Extract the (X, Y) coordinate from the center of the cell holding the provided text.  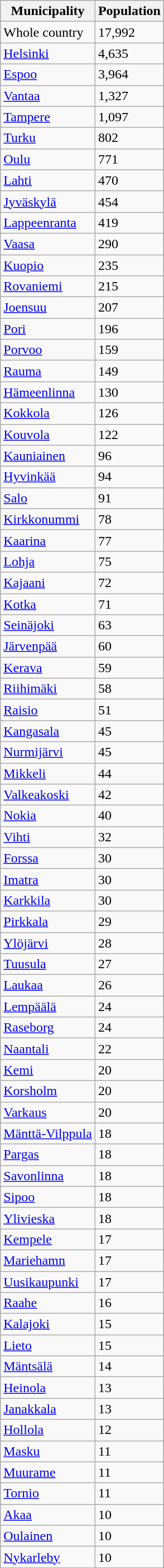
Mäntsälä (48, 1367)
Kokkola (48, 413)
Raseborg (48, 1028)
72 (129, 583)
77 (129, 540)
63 (129, 625)
Porvoo (48, 350)
Whole country (48, 32)
Ylöjärvi (48, 943)
Rovaniemi (48, 287)
Heinola (48, 1388)
Imatra (48, 879)
14 (129, 1367)
Mänttä-Vilppula (48, 1133)
Kalajoki (48, 1324)
Vihti (48, 837)
Oulu (48, 159)
Hyvinkää (48, 477)
Joensuu (48, 308)
42 (129, 795)
Municipality (48, 11)
Hämeenlinna (48, 392)
149 (129, 371)
78 (129, 519)
Kotka (48, 604)
51 (129, 710)
215 (129, 287)
Savonlinna (48, 1176)
Pori (48, 329)
Nurmijärvi (48, 752)
454 (129, 201)
29 (129, 921)
Rauma (48, 371)
Riihimäki (48, 689)
Naantali (48, 1049)
Kangasala (48, 731)
Population (129, 11)
Raahe (48, 1303)
Tornio (48, 1493)
Forssa (48, 858)
71 (129, 604)
Turku (48, 138)
Kempele (48, 1239)
16 (129, 1303)
419 (129, 223)
60 (129, 647)
Lohja (48, 561)
Järvenpää (48, 647)
4,635 (129, 53)
Kajaani (48, 583)
Kemi (48, 1070)
1,327 (129, 96)
Lahti (48, 180)
Mikkeli (48, 773)
12 (129, 1430)
Vaasa (48, 244)
Kouvola (48, 435)
122 (129, 435)
28 (129, 943)
Ylivieska (48, 1218)
Janakkala (48, 1409)
17,992 (129, 32)
159 (129, 350)
94 (129, 477)
Espoo (48, 75)
Seinäjoki (48, 625)
91 (129, 498)
Akaa (48, 1515)
126 (129, 413)
Laukaa (48, 985)
Varkaus (48, 1112)
Raisio (48, 710)
802 (129, 138)
Nykarleby (48, 1557)
22 (129, 1049)
Uusikaupunki (48, 1281)
1,097 (129, 117)
Oulainen (48, 1536)
Kauniainen (48, 456)
44 (129, 773)
Kaarina (48, 540)
Salo (48, 498)
Pargas (48, 1155)
Helsinki (48, 53)
58 (129, 689)
59 (129, 668)
Pirkkala (48, 921)
Korsholm (48, 1091)
27 (129, 964)
Lappeenranta (48, 223)
Lempäälä (48, 1007)
Masku (48, 1451)
Lieto (48, 1345)
Kirkkonummi (48, 519)
130 (129, 392)
Mariehamn (48, 1260)
26 (129, 985)
Kuopio (48, 265)
Tuusula (48, 964)
Sipoo (48, 1197)
Muurame (48, 1472)
771 (129, 159)
Tampere (48, 117)
235 (129, 265)
470 (129, 180)
Karkkila (48, 900)
207 (129, 308)
290 (129, 244)
Hollola (48, 1430)
Nokia (48, 816)
3,964 (129, 75)
96 (129, 456)
40 (129, 816)
75 (129, 561)
32 (129, 837)
Valkeakoski (48, 795)
196 (129, 329)
Kerava (48, 668)
Jyväskylä (48, 201)
Vantaa (48, 96)
